Determine the [x, y] coordinate at the center of the cell enclosing the given text.  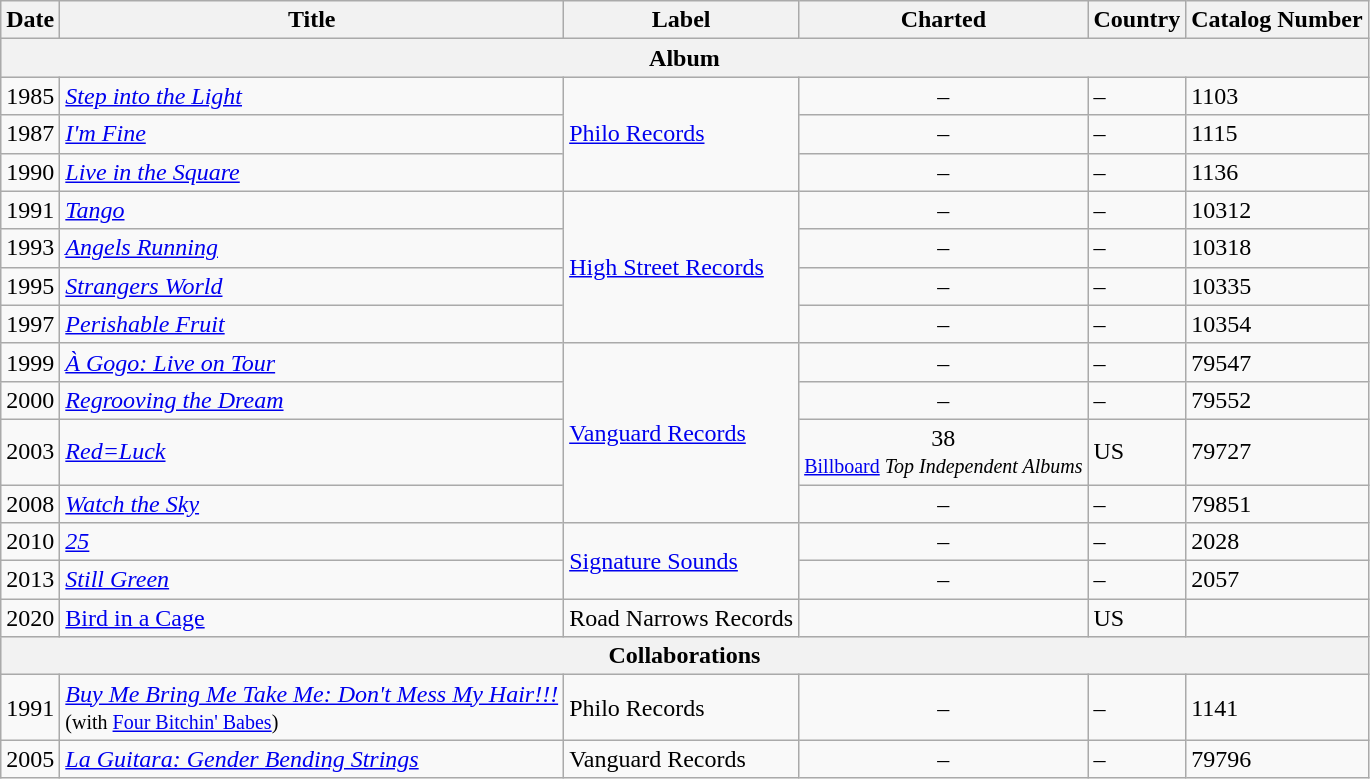
2000 [30, 400]
1999 [30, 362]
1141 [1277, 708]
Country [1137, 20]
10335 [1277, 286]
10354 [1277, 324]
2008 [30, 503]
1997 [30, 324]
Regrooving the Dream [312, 400]
2010 [30, 542]
79552 [1277, 400]
1993 [30, 248]
1115 [1277, 134]
Date [30, 20]
Step into the Light [312, 96]
Road Narrows Records [682, 618]
1136 [1277, 172]
79727 [1277, 452]
Catalog Number [1277, 20]
2013 [30, 580]
Angels Running [312, 248]
Red=Luck [312, 452]
Charted [944, 20]
Bird in a Cage [312, 618]
1990 [30, 172]
Title [312, 20]
I'm Fine [312, 134]
38Billboard Top Independent Albums [944, 452]
Live in the Square [312, 172]
2057 [1277, 580]
Buy Me Bring Me Take Me: Don't Mess My Hair!!!(with Four Bitchin' Babes) [312, 708]
79547 [1277, 362]
Perishable Fruit [312, 324]
Still Green [312, 580]
Tango [312, 210]
Album [684, 58]
79796 [1277, 759]
2028 [1277, 542]
1987 [30, 134]
La Guitara: Gender Bending Strings [312, 759]
2005 [30, 759]
79851 [1277, 503]
10318 [1277, 248]
À Gogo: Live on Tour [312, 362]
25 [312, 542]
1985 [30, 96]
Label [682, 20]
Signature Sounds [682, 561]
2020 [30, 618]
2003 [30, 452]
Watch the Sky [312, 503]
1103 [1277, 96]
Collaborations [684, 656]
Strangers World [312, 286]
High Street Records [682, 267]
1995 [30, 286]
10312 [1277, 210]
